Locate the cell with the specified text and output its [X, Y] center coordinate. 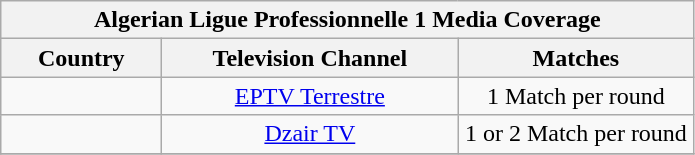
Matches [576, 58]
Country [82, 58]
1 Match per round [576, 96]
Television Channel [310, 58]
Dzair TV [310, 134]
1 or 2 Match per round [576, 134]
EPTV Terrestre [310, 96]
Algerian Ligue Professionnelle 1 Media Coverage [348, 20]
